Return [X, Y] of the center of cell containing provided text 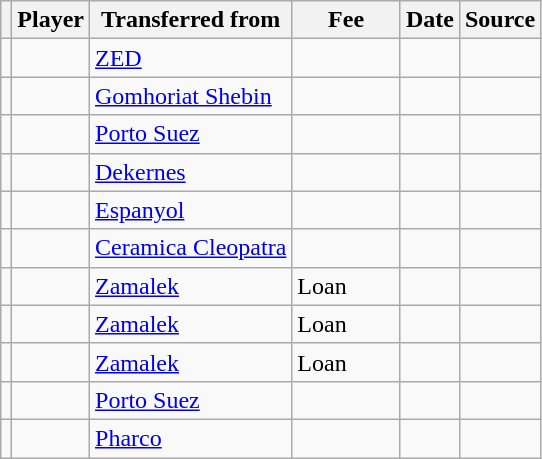
Espanyol [191, 210]
Date [430, 20]
Ceramica Cleopatra [191, 248]
Dekernes [191, 172]
ZED [191, 58]
Player [51, 20]
Pharco [191, 438]
Source [500, 20]
Gomhoriat Shebin [191, 96]
Fee [346, 20]
Transferred from [191, 20]
